Provide the [X, Y] coordinate of the cell's center where the given text is located.  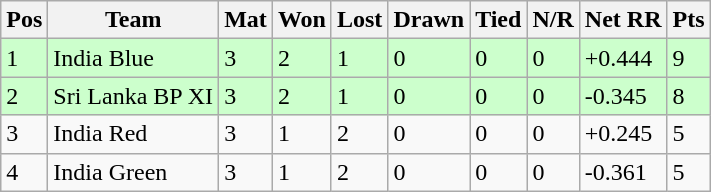
4 [24, 172]
Pos [24, 20]
Sri Lanka BP XI [134, 96]
Lost [359, 20]
N/R [553, 20]
Net RR [623, 20]
Mat [246, 20]
9 [688, 58]
Team [134, 20]
Tied [498, 20]
-0.361 [623, 172]
Pts [688, 20]
India Green [134, 172]
India Red [134, 134]
8 [688, 96]
+0.444 [623, 58]
Won [302, 20]
Drawn [429, 20]
+0.245 [623, 134]
India Blue [134, 58]
-0.345 [623, 96]
